Identify which cell holds the provided text, then report its (x, y) central coordinate. 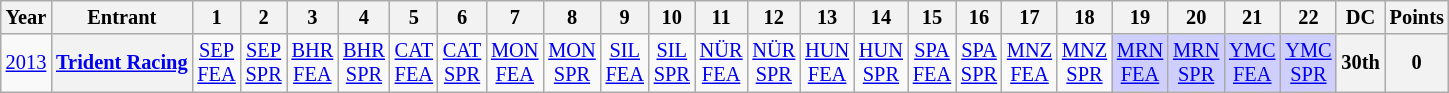
BHRSPR (364, 63)
6 (462, 17)
12 (774, 17)
Entrant (122, 17)
CATSPR (462, 63)
SEPFEA (216, 63)
YMCSPR (1308, 63)
Trident Racing (122, 63)
17 (1030, 17)
0 (1417, 63)
7 (514, 17)
14 (881, 17)
HUNFEA (827, 63)
16 (979, 17)
CATFEA (414, 63)
4 (364, 17)
SILSPR (672, 63)
SPASPR (979, 63)
19 (1140, 17)
18 (1084, 17)
3 (313, 17)
MRNFEA (1140, 63)
21 (1252, 17)
1 (216, 17)
2013 (26, 63)
NÜRSPR (774, 63)
SILFEA (625, 63)
5 (414, 17)
10 (672, 17)
20 (1196, 17)
2 (264, 17)
Points (1417, 17)
MRNSPR (1196, 63)
8 (572, 17)
22 (1308, 17)
MNZSPR (1084, 63)
MONSPR (572, 63)
SPAFEA (932, 63)
YMCFEA (1252, 63)
BHRFEA (313, 63)
9 (625, 17)
Year (26, 17)
SEPSPR (264, 63)
NÜRFEA (722, 63)
HUNSPR (881, 63)
DC (1360, 17)
13 (827, 17)
MNZFEA (1030, 63)
11 (722, 17)
15 (932, 17)
MONFEA (514, 63)
30th (1360, 63)
